Provide the (X, Y) coordinate of the cell's center where the given text is located.  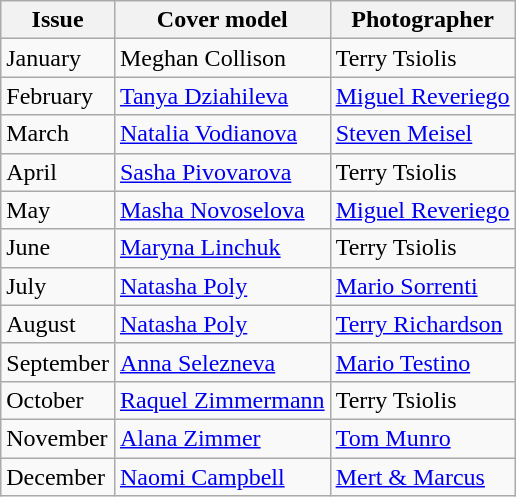
Natalia Vodianova (222, 134)
October (58, 400)
Issue (58, 20)
Naomi Campbell (222, 477)
Terry Richardson (422, 324)
Sasha Pivovarova (222, 172)
Mario Sorrenti (422, 286)
Maryna Linchuk (222, 248)
Steven Meisel (422, 134)
June (58, 248)
Raquel Zimmermann (222, 400)
Tanya Dziahileva (222, 96)
March (58, 134)
January (58, 58)
Cover model (222, 20)
February (58, 96)
May (58, 210)
Meghan Collison (222, 58)
April (58, 172)
Photographer (422, 20)
Mert & Marcus (422, 477)
November (58, 438)
Tom Munro (422, 438)
December (58, 477)
August (58, 324)
Masha Novoselova (222, 210)
September (58, 362)
Anna Selezneva (222, 362)
July (58, 286)
Mario Testino (422, 362)
Alana Zimmer (222, 438)
